From the cell containing the given text, extract its center point as (X, Y) coordinate. 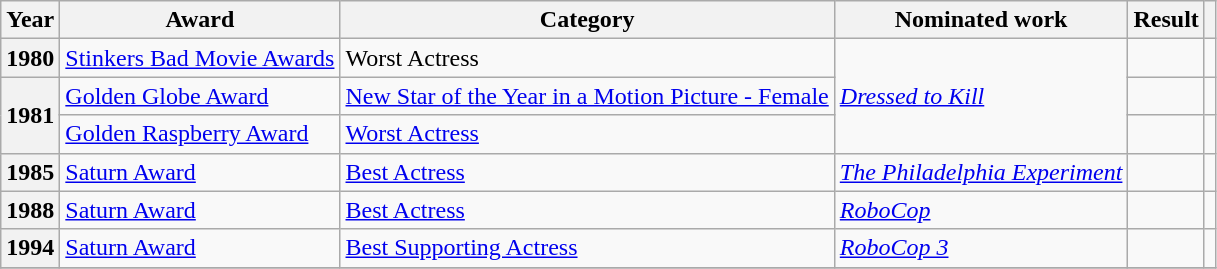
Dressed to Kill (981, 96)
1994 (30, 248)
Result (1166, 20)
Golden Globe Award (200, 96)
RoboCop 3 (981, 248)
RoboCop (981, 210)
Year (30, 20)
1981 (30, 115)
Golden Raspberry Award (200, 134)
1980 (30, 58)
Category (587, 20)
1985 (30, 172)
Stinkers Bad Movie Awards (200, 58)
Award (200, 20)
Best Supporting Actress (587, 248)
Nominated work (981, 20)
New Star of the Year in a Motion Picture - Female (587, 96)
1988 (30, 210)
The Philadelphia Experiment (981, 172)
